Scan for the cell matching the given text and deliver its [X, Y] coordinate at center. 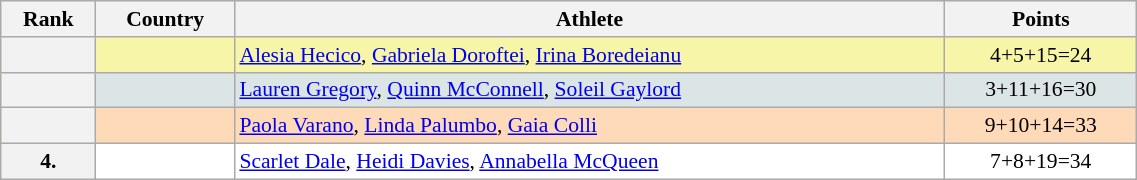
Paola Varano, Linda Palumbo, Gaia Colli [589, 126]
Lauren Gregory, Quinn McConnell, Soleil Gaylord [589, 90]
Scarlet Dale, Heidi Davies, Annabella McQueen [589, 162]
3+11+16=30 [1041, 90]
7+8+19=34 [1041, 162]
Rank [48, 19]
9+10+14=33 [1041, 126]
Alesia Hecico, Gabriela Doroftei, Irina Boredeianu [589, 55]
Athlete [589, 19]
Country [165, 19]
4. [48, 162]
4+5+15=24 [1041, 55]
Points [1041, 19]
